Locate the cell with the specified text and output its (X, Y) center coordinate. 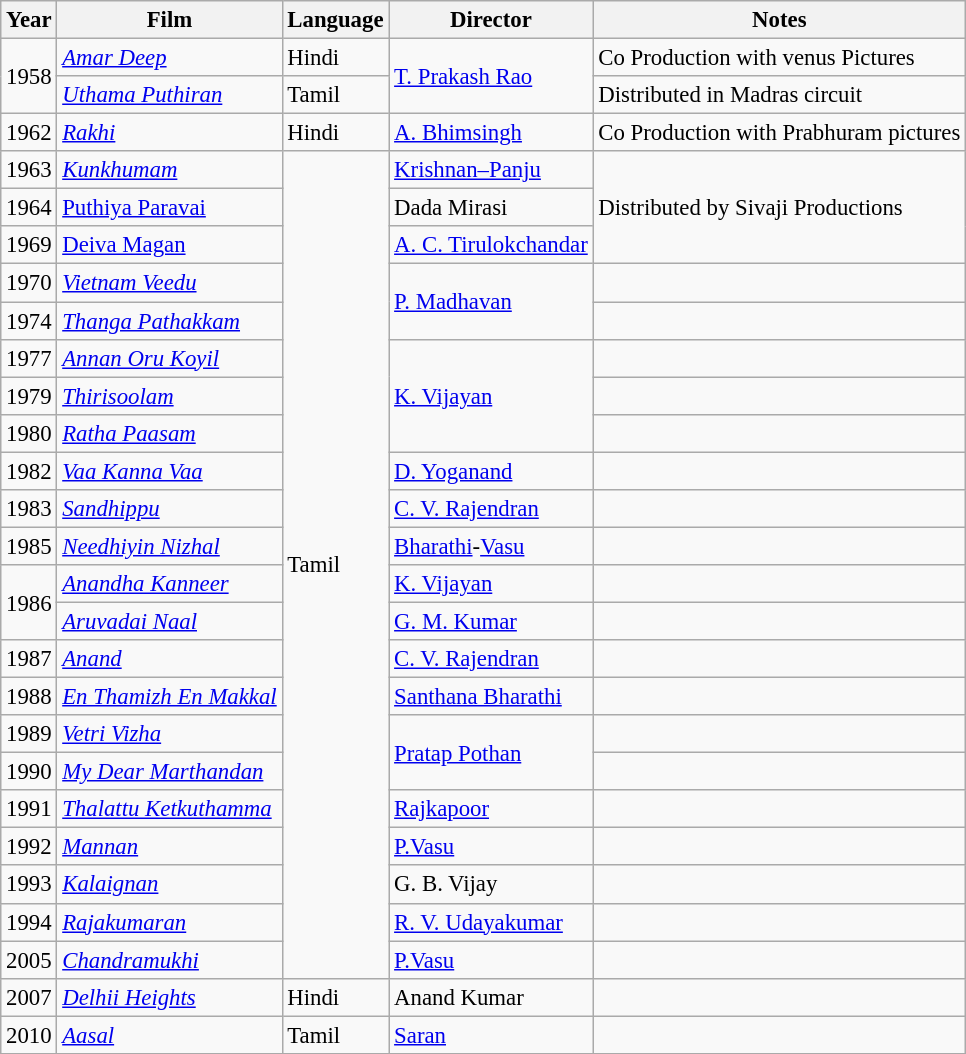
Dada Mirasi (491, 208)
Uthama Puthiran (170, 95)
Vetri Vizha (170, 734)
Thanga Pathakkam (170, 321)
Annan Oru Koyil (170, 358)
A. C. Tirulokchandar (491, 245)
1979 (29, 396)
1969 (29, 245)
Kunkhumam (170, 170)
1980 (29, 433)
Needhiyin Nizhal (170, 546)
T. Prakash Rao (491, 76)
Krishnan–Panju (491, 170)
1992 (29, 847)
Saran (491, 1035)
2007 (29, 997)
1974 (29, 321)
Rakhi (170, 133)
1970 (29, 283)
1963 (29, 170)
Rajkapoor (491, 809)
1989 (29, 734)
1990 (29, 772)
1983 (29, 509)
Vaa Kanna Vaa (170, 471)
Puthiya Paravai (170, 208)
Anand (170, 659)
G. B. Vijay (491, 885)
Chandramukhi (170, 960)
1988 (29, 697)
Year (29, 20)
1991 (29, 809)
Distributed by Sivaji Productions (780, 208)
1985 (29, 546)
Aasal (170, 1035)
Mannan (170, 847)
Aruvadai Naal (170, 621)
En Thamizh En Makkal (170, 697)
Notes (780, 20)
G. M. Kumar (491, 621)
1962 (29, 133)
1993 (29, 885)
1986 (29, 602)
Amar Deep (170, 58)
2005 (29, 960)
Film (170, 20)
Sandhippu (170, 509)
Thalattu Ketkuthamma (170, 809)
Santhana Bharathi (491, 697)
Thirisoolam (170, 396)
Co Production with venus Pictures (780, 58)
1958 (29, 76)
R. V. Udayakumar (491, 922)
Language (336, 20)
Anand Kumar (491, 997)
Co Production with Prabhuram pictures (780, 133)
Bharathi-Vasu (491, 546)
Ratha Paasam (170, 433)
My Dear Marthandan (170, 772)
Deiva Magan (170, 245)
Anandha Kanneer (170, 584)
2010 (29, 1035)
Vietnam Veedu (170, 283)
Delhii Heights (170, 997)
Kalaignan (170, 885)
1964 (29, 208)
A. Bhimsingh (491, 133)
Distributed in Madras circuit (780, 95)
P. Madhavan (491, 302)
Rajakumaran (170, 922)
Director (491, 20)
D. Yoganand (491, 471)
1977 (29, 358)
Pratap Pothan (491, 752)
1994 (29, 922)
1982 (29, 471)
1987 (29, 659)
